Pinpoint the cell where the given text exists, returning its [x, y] midpoint coordinate. 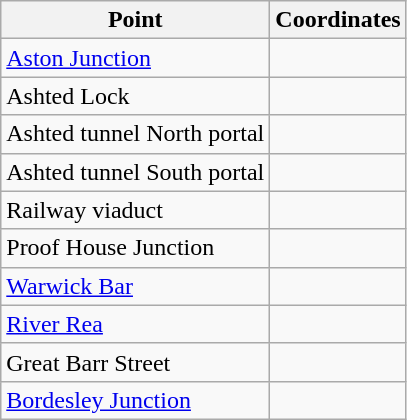
Point [136, 20]
Proof House Junction [136, 248]
Ashted tunnel North portal [136, 134]
Coordinates [338, 20]
Great Barr Street [136, 362]
Bordesley Junction [136, 400]
Warwick Bar [136, 286]
Railway viaduct [136, 210]
Ashted Lock [136, 96]
Ashted tunnel South portal [136, 172]
Aston Junction [136, 58]
River Rea [136, 324]
